Pinpoint the cell where the given text exists, returning its (X, Y) midpoint coordinate. 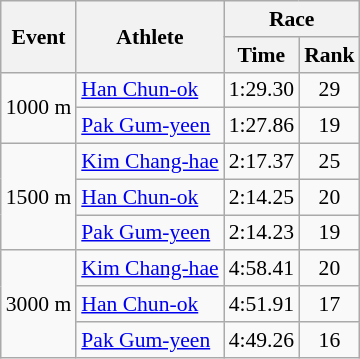
4:49.26 (262, 340)
2:17.37 (262, 162)
Race (292, 19)
17 (330, 304)
3000 m (38, 304)
Athlete (150, 36)
1:27.86 (262, 126)
Rank (330, 55)
29 (330, 90)
4:51.91 (262, 304)
1500 m (38, 198)
4:58.41 (262, 269)
25 (330, 162)
2:14.23 (262, 233)
2:14.25 (262, 197)
1000 m (38, 108)
Event (38, 36)
Time (262, 55)
1:29.30 (262, 90)
16 (330, 340)
